Locate the cell with the specified text and output its [X, Y] center coordinate. 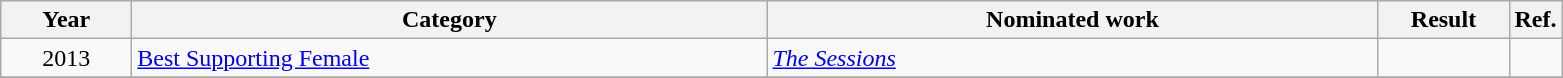
Ref. [1536, 20]
Best Supporting Female [450, 58]
Category [450, 20]
2013 [66, 58]
Nominated work [1072, 20]
Result [1444, 20]
The Sessions [1072, 58]
Year [66, 20]
